Locate the cell with the specified text and output its [X, Y] center coordinate. 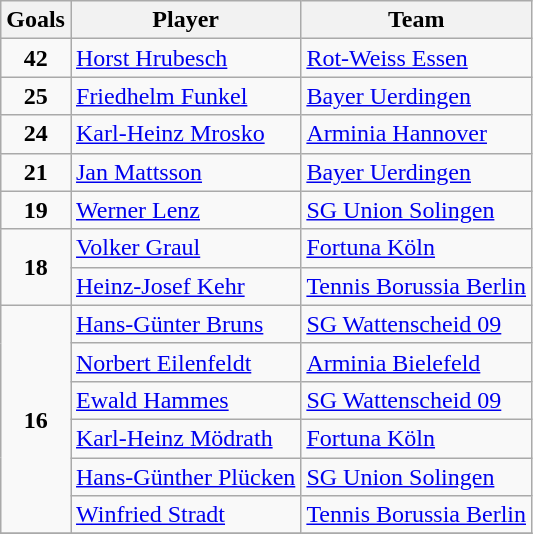
Werner Lenz [185, 210]
Winfried Stradt [185, 515]
Hans-Günther Plücken [185, 477]
Heinz-Josef Kehr [185, 286]
Player [185, 20]
Volker Graul [185, 248]
21 [36, 172]
Norbert Eilenfeldt [185, 362]
42 [36, 58]
Friedhelm Funkel [185, 96]
16 [36, 419]
Arminia Hannover [416, 134]
Jan Mattsson [185, 172]
Horst Hrubesch [185, 58]
Ewald Hammes [185, 400]
Arminia Bielefeld [416, 362]
Rot-Weiss Essen [416, 58]
24 [36, 134]
Goals [36, 20]
18 [36, 267]
Karl-Heinz Mrosko [185, 134]
Hans-Günter Bruns [185, 324]
Karl-Heinz Mödrath [185, 438]
25 [36, 96]
19 [36, 210]
Team [416, 20]
